Scan for the cell matching the given text and deliver its [X, Y] coordinate at center. 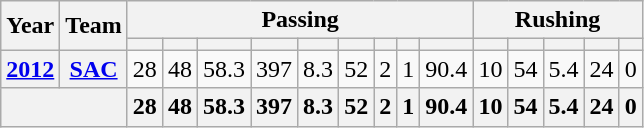
Year [30, 26]
Team [94, 26]
Rushing [558, 20]
2012 [30, 69]
SAC [94, 69]
Passing [300, 20]
